Scan for the cell matching the given text and deliver its [X, Y] coordinate at center. 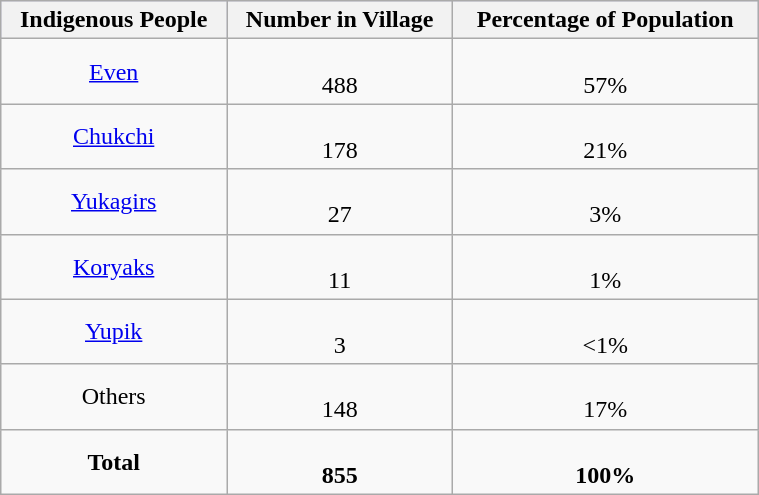
178 [340, 136]
Yukagirs [114, 202]
1% [606, 266]
488 [340, 72]
Even [114, 72]
17% [606, 396]
<1% [606, 332]
Others [114, 396]
57% [606, 72]
148 [340, 396]
Chukchi [114, 136]
855 [340, 462]
Number in Village [340, 20]
Koryaks [114, 266]
Percentage of Population [606, 20]
100% [606, 462]
11 [340, 266]
21% [606, 136]
3% [606, 202]
27 [340, 202]
Yupik [114, 332]
Total [114, 462]
Indigenous People [114, 20]
3 [340, 332]
